Detect which cell encompasses the target text, then output its (X, Y) center coordinate. 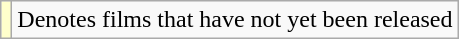
Denotes films that have not yet been released (235, 20)
